Locate the cell with the specified text and output its [x, y] center coordinate. 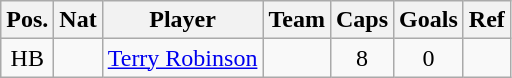
Caps [362, 20]
Goals [429, 20]
0 [429, 58]
HB [28, 58]
Ref [486, 20]
Player [182, 20]
8 [362, 58]
Team [297, 20]
Terry Robinson [182, 58]
Pos. [28, 20]
Nat [78, 20]
